Detect which cell encompasses the target text, then output its [x, y] center coordinate. 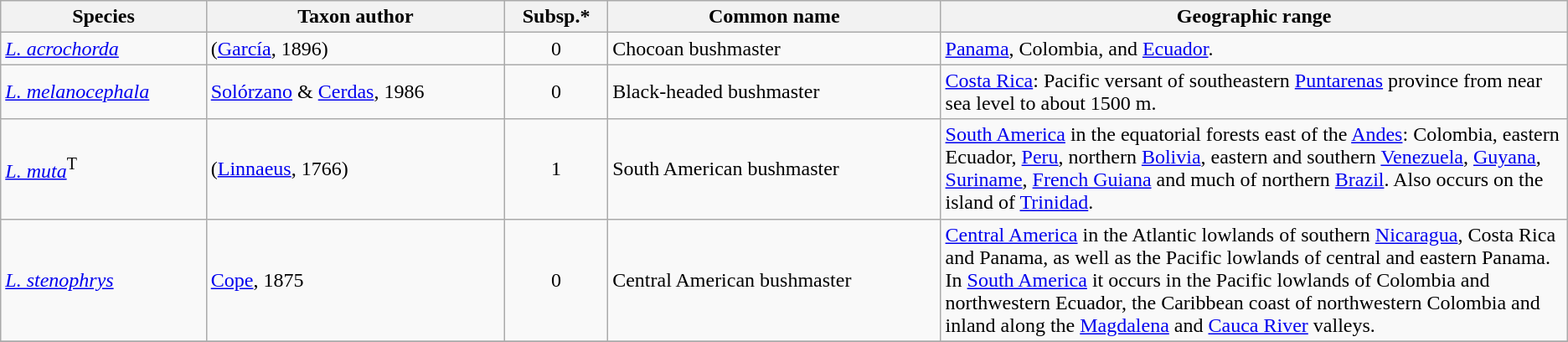
Cope, 1875 [355, 280]
Geographic range [1254, 17]
Solórzano & Cerdas, 1986 [355, 92]
1 [556, 169]
Panama, Colombia, and Ecuador. [1254, 49]
L. stenophrys [104, 280]
South American bushmaster [774, 169]
Black-headed bushmaster [774, 92]
Species [104, 17]
Costa Rica: Pacific versant of southeastern Puntarenas province from near sea level to about 1500 m. [1254, 92]
(Linnaeus, 1766) [355, 169]
(García, 1896) [355, 49]
L. acrochorda [104, 49]
Taxon author [355, 17]
L. melanocephala [104, 92]
Common name [774, 17]
Central American bushmaster [774, 280]
L. mutaT [104, 169]
Subsp.* [556, 17]
Chocoan bushmaster [774, 49]
